Search for the cell housing the specified text and yield its [x, y] center coordinate. 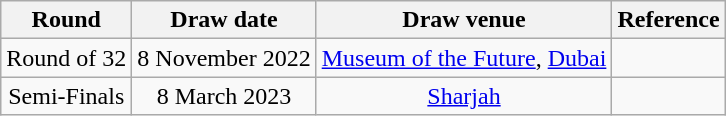
Draw date [224, 20]
Museum of the Future, Dubai [464, 58]
Round of 32 [66, 58]
Round [66, 20]
8 November 2022 [224, 58]
Draw venue [464, 20]
Reference [668, 20]
8 March 2023 [224, 96]
Semi-Finals [66, 96]
Sharjah [464, 96]
